Determine the (x, y) coordinate at the center of the cell enclosing the given text.  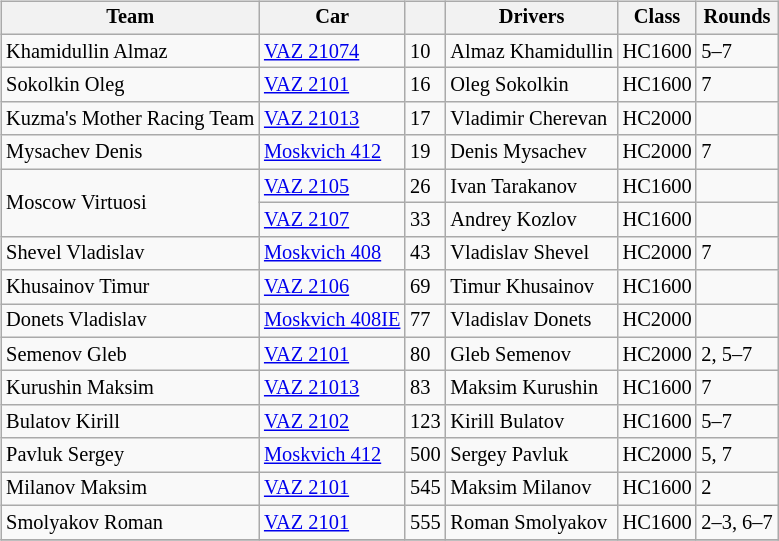
Moskvich 408 (332, 253)
VAZ 2106 (332, 287)
Semenov Gleb (130, 354)
Kurushin Maksim (130, 388)
2, 5–7 (736, 354)
43 (425, 253)
Gleb Semenov (532, 354)
19 (425, 152)
555 (425, 522)
Class (658, 18)
VAZ 21074 (332, 51)
Sergey Pavluk (532, 455)
Milanov Maksim (130, 489)
545 (425, 489)
26 (425, 186)
Ivan Tarakanov (532, 186)
Vladimir Cherevan (532, 119)
123 (425, 422)
77 (425, 321)
Roman Smolyakov (532, 522)
Donets Vladislav (130, 321)
Shevel Vladislav (130, 253)
33 (425, 220)
VAZ 2107 (332, 220)
Drivers (532, 18)
Vladislav Shevel (532, 253)
69 (425, 287)
Kuzma's Mother Racing Team (130, 119)
2–3, 6–7 (736, 522)
Smolyakov Roman (130, 522)
Moskvich 408IE (332, 321)
Maksim Kurushin (532, 388)
VAZ 2102 (332, 422)
Kirill Bulatov (532, 422)
500 (425, 455)
Maksim Milanov (532, 489)
5, 7 (736, 455)
Andrey Kozlov (532, 220)
Vladislav Donets (532, 321)
Almaz Khamidullin (532, 51)
10 (425, 51)
Sokolkin Oleg (130, 85)
83 (425, 388)
VAZ 2105 (332, 186)
2 (736, 489)
Team (130, 18)
Bulatov Kirill (130, 422)
Denis Mysachev (532, 152)
80 (425, 354)
16 (425, 85)
17 (425, 119)
Khamidullin Almaz (130, 51)
Pavluk Sergey (130, 455)
Oleg Sokolkin (532, 85)
Mysachev Denis (130, 152)
Car (332, 18)
Timur Khusainov (532, 287)
Moscow Virtuosi (130, 202)
Khusainov Timur (130, 287)
Rounds (736, 18)
